Return the (X, Y) coordinate for the center point of the cell that contains the specified text.  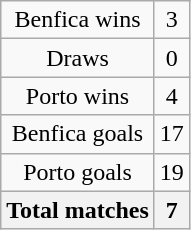
0 (172, 58)
7 (172, 210)
Total matches (78, 210)
Porto wins (78, 96)
Benfica goals (78, 134)
Draws (78, 58)
3 (172, 20)
Benfica wins (78, 20)
Porto goals (78, 172)
4 (172, 96)
17 (172, 134)
19 (172, 172)
